Capture the cell that displays the provided text and extract its (X, Y) central coordinate. 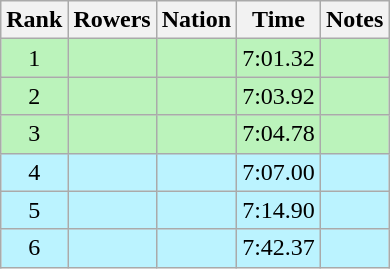
7:07.00 (279, 172)
Nation (196, 20)
6 (34, 248)
7:01.32 (279, 58)
7:04.78 (279, 134)
7:14.90 (279, 210)
Notes (354, 20)
2 (34, 96)
7:42.37 (279, 248)
Time (279, 20)
4 (34, 172)
5 (34, 210)
3 (34, 134)
Rank (34, 20)
Rowers (112, 20)
1 (34, 58)
7:03.92 (279, 96)
